Detect which cell encompasses the target text, then output its [x, y] center coordinate. 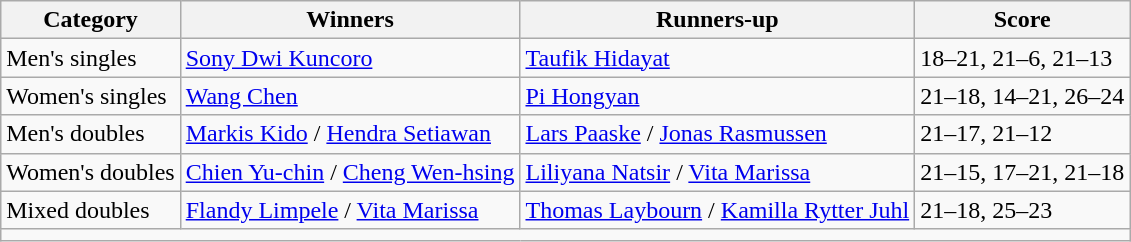
Men's doubles [90, 134]
21–18, 14–21, 26–24 [1022, 96]
Mixed doubles [90, 210]
Winners [350, 20]
21–17, 21–12 [1022, 134]
Category [90, 20]
Women's singles [90, 96]
Lars Paaske / Jonas Rasmussen [718, 134]
Score [1022, 20]
Chien Yu-chin / Cheng Wen-hsing [350, 172]
Pi Hongyan [718, 96]
Men's singles [90, 58]
Taufik Hidayat [718, 58]
Markis Kido / Hendra Setiawan [350, 134]
Thomas Laybourn / Kamilla Rytter Juhl [718, 210]
21–18, 25–23 [1022, 210]
Runners-up [718, 20]
Wang Chen [350, 96]
21–15, 17–21, 21–18 [1022, 172]
Liliyana Natsir / Vita Marissa [718, 172]
Sony Dwi Kuncoro [350, 58]
Flandy Limpele / Vita Marissa [350, 210]
18–21, 21–6, 21–13 [1022, 58]
Women's doubles [90, 172]
